Return the [x, y] coordinate for the center point of the cell that contains the specified text.  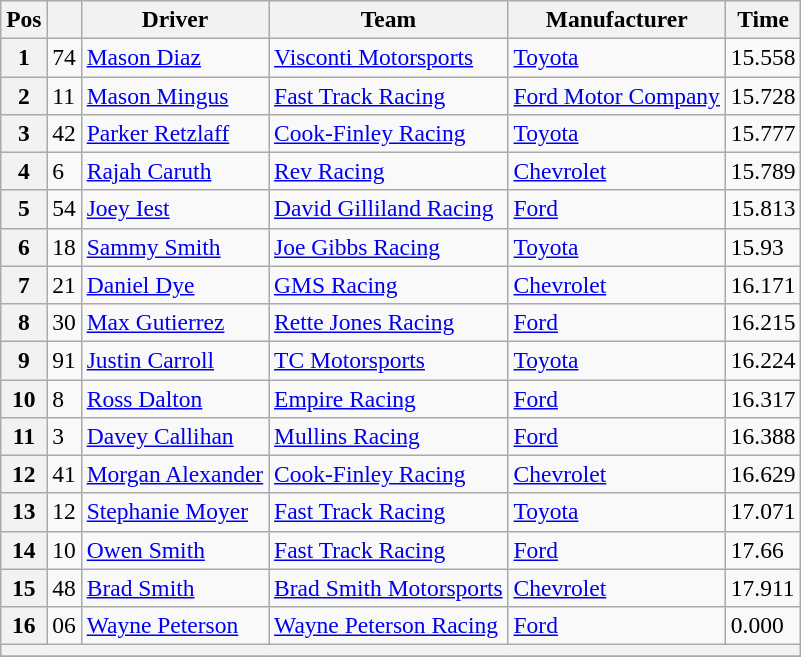
Team [388, 19]
Joe Gibbs Racing [388, 247]
16.171 [763, 285]
74 [64, 57]
16.388 [763, 436]
41 [64, 474]
Empire Racing [388, 398]
Ross Dalton [174, 398]
Sammy Smith [174, 247]
16.317 [763, 398]
54 [64, 209]
Time [763, 19]
15.777 [763, 133]
15.813 [763, 209]
18 [64, 247]
Driver [174, 19]
13 [24, 512]
Parker Retzlaff [174, 133]
16.629 [763, 474]
Pos [24, 19]
Brad Smith Motorsports [388, 588]
Mason Diaz [174, 57]
Visconti Motorsports [388, 57]
Justin Carroll [174, 360]
Stephanie Moyer [174, 512]
Rette Jones Racing [388, 322]
15.93 [763, 247]
06 [64, 625]
17.911 [763, 588]
Rajah Caruth [174, 171]
Davey Callihan [174, 436]
Max Gutierrez [174, 322]
16.215 [763, 322]
Mason Mingus [174, 95]
2 [24, 95]
17.66 [763, 550]
15 [24, 588]
48 [64, 588]
Mullins Racing [388, 436]
Ford Motor Company [616, 95]
16 [24, 625]
GMS Racing [388, 285]
9 [24, 360]
0.000 [763, 625]
Brad Smith [174, 588]
15.558 [763, 57]
16.224 [763, 360]
7 [24, 285]
Morgan Alexander [174, 474]
42 [64, 133]
15.789 [763, 171]
TC Motorsports [388, 360]
Manufacturer [616, 19]
14 [24, 550]
Daniel Dye [174, 285]
91 [64, 360]
Owen Smith [174, 550]
Joey Iest [174, 209]
30 [64, 322]
Rev Racing [388, 171]
1 [24, 57]
5 [24, 209]
Wayne Peterson Racing [388, 625]
David Gilliland Racing [388, 209]
4 [24, 171]
17.071 [763, 512]
21 [64, 285]
Wayne Peterson [174, 625]
15.728 [763, 95]
